Detect which cell encompasses the target text, then output its [X, Y] center coordinate. 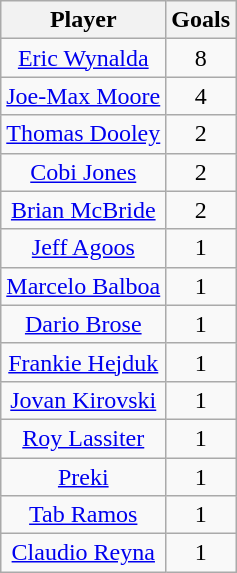
Player [84, 20]
Marcelo Balboa [84, 286]
Thomas Dooley [84, 134]
Cobi Jones [84, 172]
Joe-Max Moore [84, 96]
Brian McBride [84, 210]
4 [201, 96]
Frankie Hejduk [84, 362]
Preki [84, 477]
Claudio Reyna [84, 553]
8 [201, 58]
Dario Brose [84, 324]
Jeff Agoos [84, 248]
Tab Ramos [84, 515]
Goals [201, 20]
Roy Lassiter [84, 438]
Eric Wynalda [84, 58]
Jovan Kirovski [84, 400]
